Capture the cell that displays the provided text and extract its [X, Y] central coordinate. 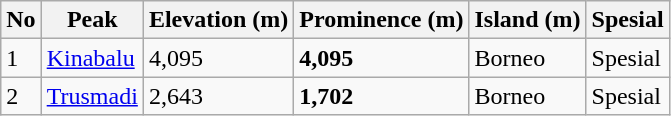
Prominence (m) [382, 20]
Trusmadi [92, 96]
1 [21, 58]
Peak [92, 20]
Island (m) [528, 20]
Elevation (m) [218, 20]
2 [21, 96]
2,643 [218, 96]
No [21, 20]
Kinabalu [92, 58]
1,702 [382, 96]
